Locate the cell with the specified text and output its [x, y] center coordinate. 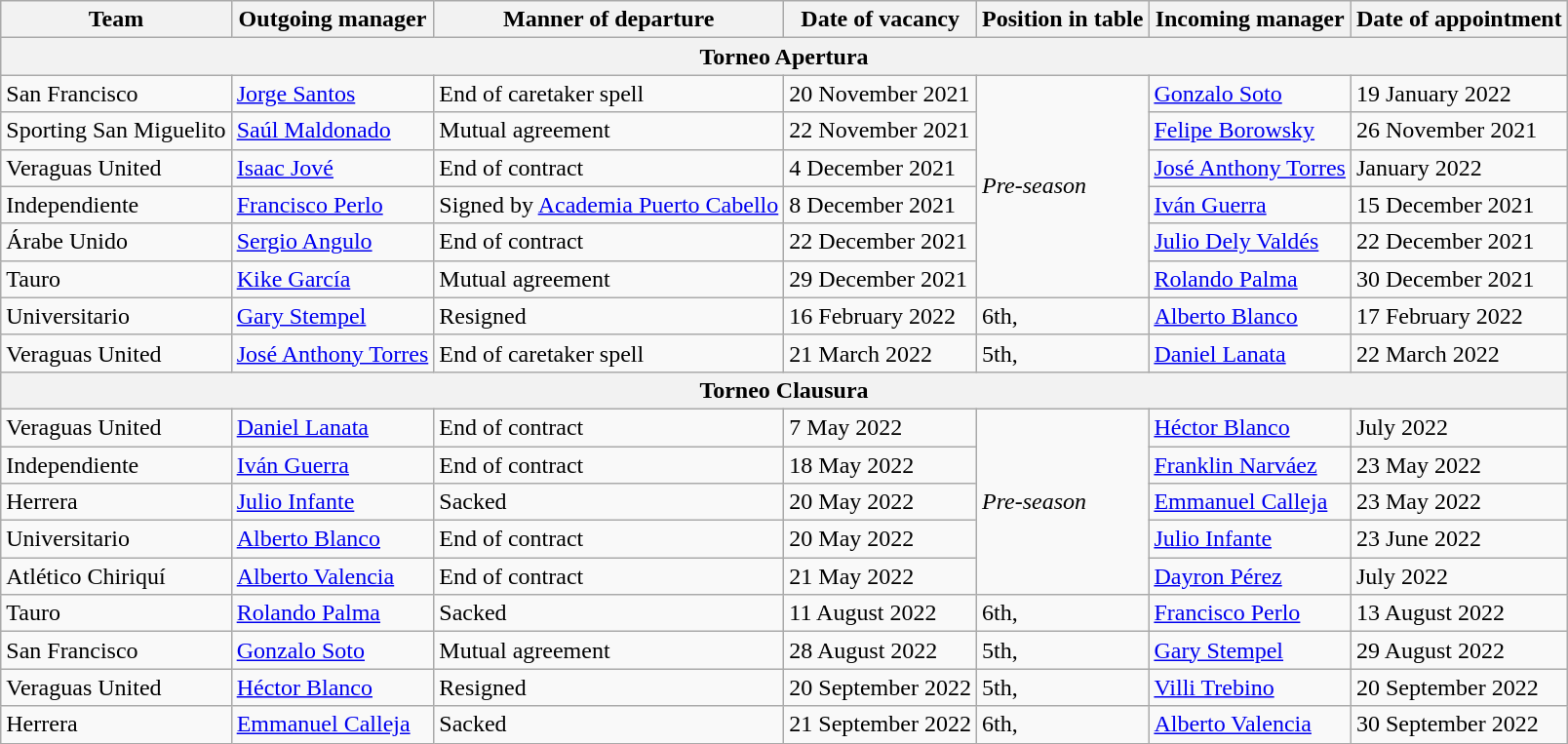
17 February 2022 [1459, 316]
Position in table [1062, 20]
Sergio Angulo [333, 242]
Signed by Academia Puerto Cabello [608, 205]
Incoming manager [1250, 20]
Árabe Unido [116, 242]
Felipe Borowsky [1250, 131]
30 December 2021 [1459, 279]
January 2022 [1459, 168]
Date of vacancy [881, 20]
21 September 2022 [881, 724]
29 August 2022 [1459, 650]
Saúl Maldonado [333, 131]
Manner of departure [608, 20]
Kike García [333, 279]
26 November 2021 [1459, 131]
Torneo Apertura [784, 57]
4 December 2021 [881, 168]
Jorge Santos [333, 94]
11 August 2022 [881, 613]
8 December 2021 [881, 205]
13 August 2022 [1459, 613]
28 August 2022 [881, 650]
Franklin Narváez [1250, 465]
Dayron Pérez [1250, 576]
22 March 2022 [1459, 353]
Isaac Jové [333, 168]
Torneo Clausura [784, 390]
21 March 2022 [881, 353]
30 September 2022 [1459, 724]
15 December 2021 [1459, 205]
21 May 2022 [881, 576]
Atlético Chiriquí [116, 576]
Julio Dely Valdés [1250, 242]
20 November 2021 [881, 94]
19 January 2022 [1459, 94]
Sporting San Miguelito [116, 131]
Outgoing manager [333, 20]
7 May 2022 [881, 427]
16 February 2022 [881, 316]
Villi Trebino [1250, 687]
23 June 2022 [1459, 539]
Date of appointment [1459, 20]
18 May 2022 [881, 465]
29 December 2021 [881, 279]
22 November 2021 [881, 131]
Team [116, 20]
